Provide the [X, Y] coordinate of the cell's center where the given text is located.  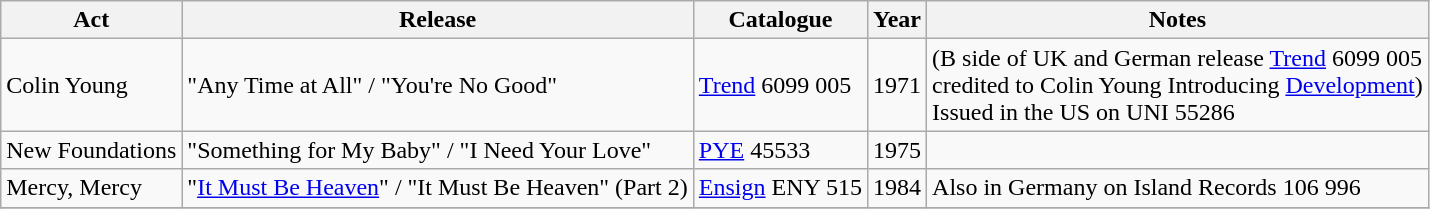
Colin Young [92, 85]
1984 [896, 188]
Year [896, 20]
Also in Germany on Island Records 106 996 [1178, 188]
1971 [896, 85]
"It Must Be Heaven" / "It Must Be Heaven" (Part 2) [438, 188]
Notes [1178, 20]
Mercy, Mercy [92, 188]
Trend 6099 005 [780, 85]
PYE 45533 [780, 150]
Ensign ENY 515 [780, 188]
1975 [896, 150]
Release [438, 20]
(B side of UK and German release Trend 6099 005 credited to Colin Young Introducing Development) Issued in the US on UNI 55286 [1178, 85]
Act [92, 20]
Catalogue [780, 20]
New Foundations [92, 150]
"Something for My Baby" / "I Need Your Love" [438, 150]
"Any Time at All" / "You're No Good" [438, 85]
